Detect which cell encompasses the target text, then output its [X, Y] center coordinate. 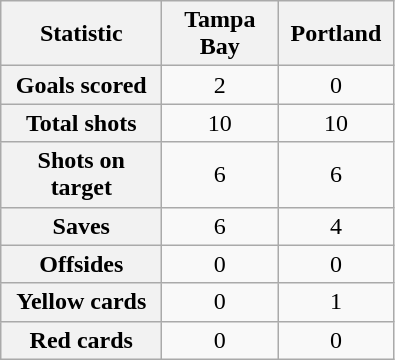
Red cards [82, 340]
Statistic [82, 34]
2 [220, 85]
1 [336, 302]
Goals scored [82, 85]
Shots on target [82, 174]
Portland [336, 34]
Total shots [82, 123]
Saves [82, 226]
Tampa Bay [220, 34]
4 [336, 226]
Yellow cards [82, 302]
Offsides [82, 264]
